Output the (x, y) coordinate of the center of the cell containing the given text.  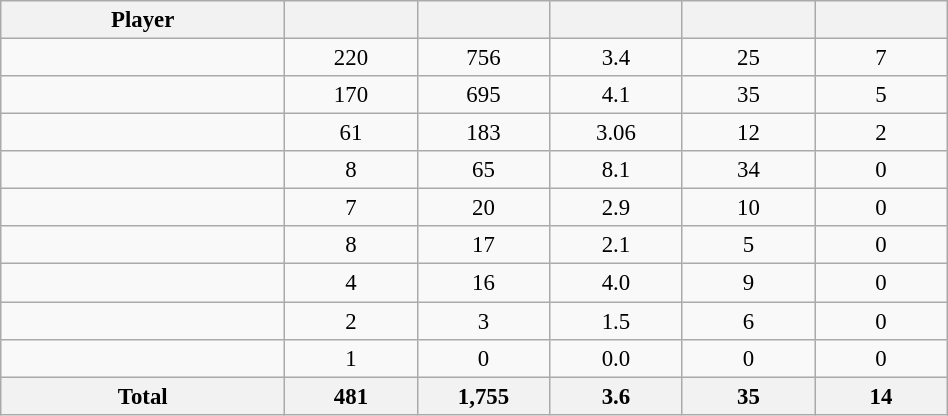
695 (483, 95)
0.0 (616, 358)
61 (351, 133)
65 (483, 170)
1.5 (616, 321)
1 (351, 358)
183 (483, 133)
3.6 (616, 396)
1,755 (483, 396)
3.06 (616, 133)
2.1 (616, 245)
170 (351, 95)
8.1 (616, 170)
9 (748, 283)
34 (748, 170)
14 (882, 396)
481 (351, 396)
Total (143, 396)
12 (748, 133)
6 (748, 321)
25 (748, 58)
17 (483, 245)
3 (483, 321)
756 (483, 58)
4.1 (616, 95)
10 (748, 208)
20 (483, 208)
Player (143, 20)
3.4 (616, 58)
4 (351, 283)
220 (351, 58)
2.9 (616, 208)
4.0 (616, 283)
16 (483, 283)
